Return (x, y) of the center of cell containing provided text 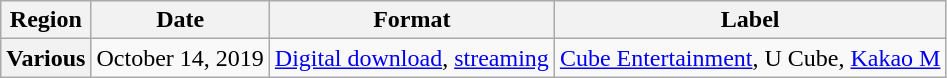
Format (412, 20)
Cube Entertainment, U Cube, Kakao M (750, 58)
October 14, 2019 (180, 58)
Date (180, 20)
Region (46, 20)
Digital download, streaming (412, 58)
Label (750, 20)
Various (46, 58)
